Identify which cell holds the provided text, then report its [X, Y] central coordinate. 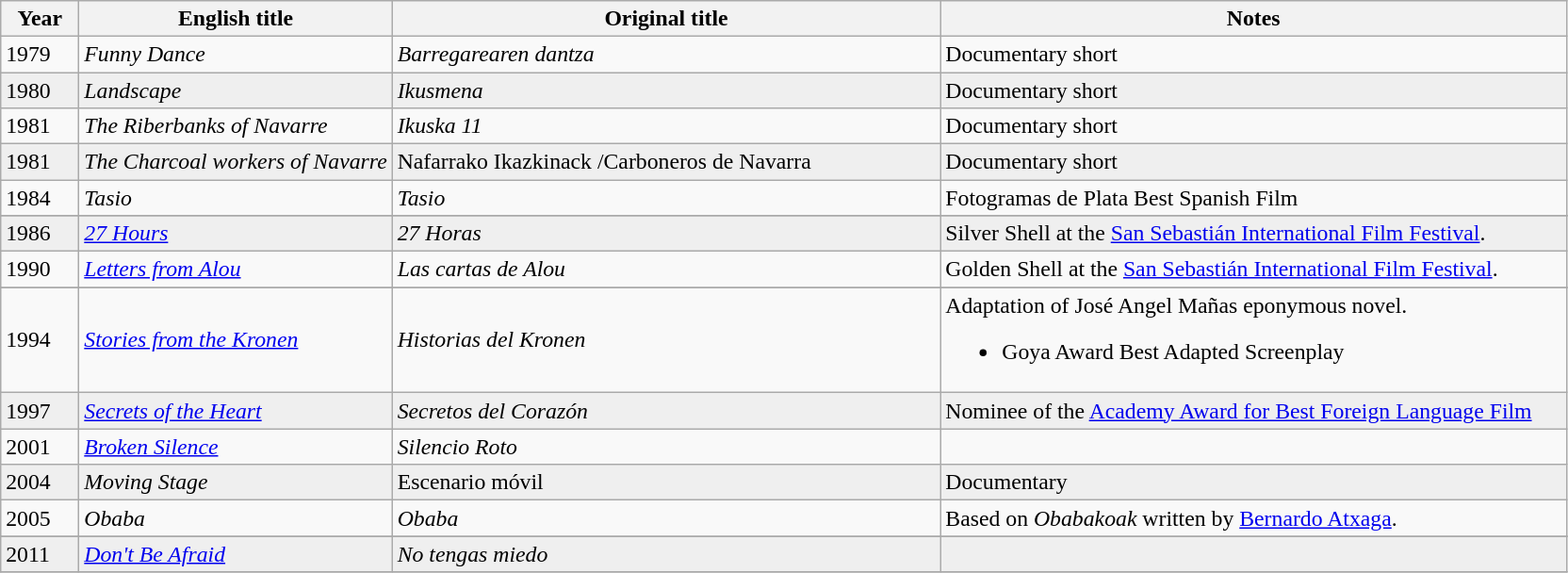
Funny Dance [236, 55]
Golden Shell at the San Sebastián International Film Festival. [1253, 269]
Escenario móvil [666, 483]
Historias del Kronen [666, 339]
1994 [40, 339]
Nafarrako Ikazkinack /Carboneros de Navarra [666, 161]
Las cartas de Alou [666, 269]
1997 [40, 411]
The Charcoal workers of Navarre [236, 161]
2011 [40, 554]
English title [236, 19]
Ikusmena [666, 90]
1979 [40, 55]
Silver Shell at the San Sebastián International Film Festival. [1253, 233]
Broken Silence [236, 447]
Don't Be Afraid [236, 554]
Notes [1253, 19]
Stories from the Kronen [236, 339]
No tengas miedo [666, 554]
Ikuska 11 [666, 125]
2004 [40, 483]
Landscape [236, 90]
1984 [40, 197]
1990 [40, 269]
2001 [40, 447]
Moving Stage [236, 483]
Documentary [1253, 483]
Based on Obabakoak written by Bernardo Atxaga. [1253, 518]
27 Horas [666, 233]
27 Hours [236, 233]
The Riberbanks of Navarre [236, 125]
Adaptation of José Angel Mañas eponymous novel.Goya Award Best Adapted Screenplay [1253, 339]
1986 [40, 233]
Barregarearen dantza [666, 55]
1980 [40, 90]
Letters from Alou [236, 269]
2005 [40, 518]
Secretos del Corazón [666, 411]
Original title [666, 19]
Fotogramas de Plata Best Spanish Film [1253, 197]
Secrets of the Heart [236, 411]
Year [40, 19]
Silencio Roto [666, 447]
Nominee of the Academy Award for Best Foreign Language Film [1253, 411]
